Extract the (X, Y) coordinate from the center of the cell holding the provided text.  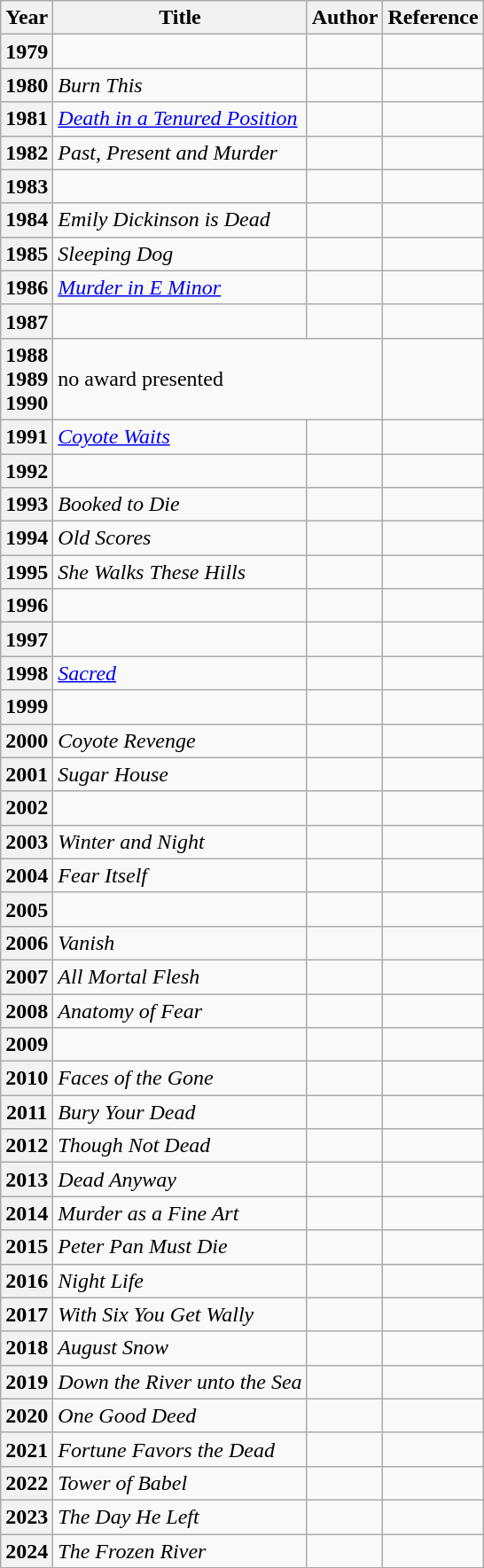
2014 (27, 1213)
With Six You Get Wally (180, 1314)
1992 (27, 471)
Murder as a Fine Art (180, 1213)
1986 (27, 287)
August Snow (180, 1348)
Fortune Favors the Dead (180, 1449)
Peter Pan Must Die (180, 1247)
Old Scores (180, 538)
Burn This (180, 85)
1985 (27, 254)
1983 (27, 186)
2010 (27, 1078)
2000 (27, 741)
1996 (27, 606)
2015 (27, 1247)
1999 (27, 707)
1987 (27, 321)
2024 (27, 1551)
1993 (27, 505)
Dead Anyway (180, 1180)
1997 (27, 639)
2006 (27, 943)
2020 (27, 1415)
Fear Itself (180, 875)
1998 (27, 673)
The Day He Left (180, 1517)
Vanish (180, 943)
1979 (27, 51)
2011 (27, 1112)
Title (180, 18)
Author (345, 18)
1994 (27, 538)
Faces of the Gone (180, 1078)
One Good Deed (180, 1415)
All Mortal Flesh (180, 976)
2017 (27, 1314)
2022 (27, 1483)
198819891990 (27, 379)
1980 (27, 85)
1995 (27, 572)
Sleeping Dog (180, 254)
Murder in E Minor (180, 287)
Death in a Tenured Position (180, 119)
2004 (27, 875)
Emily Dickinson is Dead (180, 220)
Year (27, 18)
Coyote Waits (180, 436)
2001 (27, 774)
Down the River unto the Sea (180, 1382)
2002 (27, 808)
She Walks These Hills (180, 572)
2018 (27, 1348)
Bury Your Dead (180, 1112)
2021 (27, 1449)
1981 (27, 119)
2003 (27, 842)
Winter and Night (180, 842)
2023 (27, 1517)
Coyote Revenge (180, 741)
1991 (27, 436)
2016 (27, 1281)
Tower of Babel (180, 1483)
2007 (27, 976)
Sugar House (180, 774)
no award presented (218, 379)
Night Life (180, 1281)
1982 (27, 153)
The Frozen River (180, 1551)
2005 (27, 909)
2008 (27, 1010)
Though Not Dead (180, 1146)
Sacred (180, 673)
2013 (27, 1180)
2009 (27, 1045)
Booked to Die (180, 505)
2019 (27, 1382)
1984 (27, 220)
2012 (27, 1146)
Past, Present and Murder (180, 153)
Anatomy of Fear (180, 1010)
Reference (433, 18)
